Find where the given text appears and provide that cell's center as (x, y) coordinate. 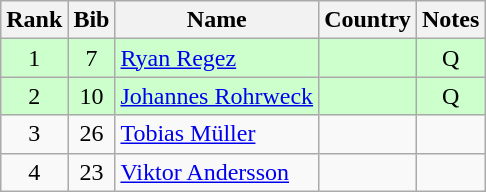
Country (368, 20)
7 (92, 58)
Ryan Regez (217, 58)
Tobias Müller (217, 134)
Bib (92, 20)
4 (34, 172)
Notes (450, 20)
1 (34, 58)
Johannes Rohrweck (217, 96)
3 (34, 134)
Rank (34, 20)
2 (34, 96)
26 (92, 134)
23 (92, 172)
Viktor Andersson (217, 172)
10 (92, 96)
Name (217, 20)
